For the text-containing cell, return its midpoint in [X, Y] coordinate format. 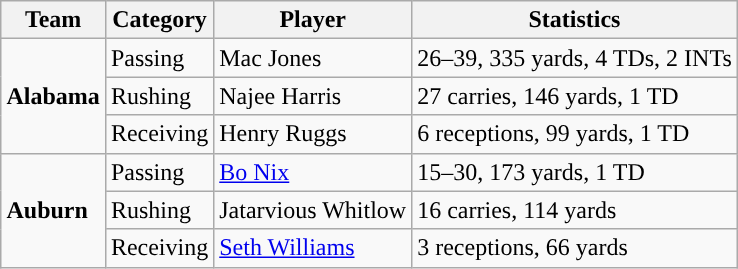
27 carries, 146 yards, 1 TD [575, 96]
6 receptions, 99 yards, 1 TD [575, 134]
Henry Ruggs [313, 134]
26–39, 335 yards, 4 TDs, 2 INTs [575, 58]
Statistics [575, 20]
Bo Nix [313, 172]
Seth Williams [313, 248]
3 receptions, 66 yards [575, 248]
Najee Harris [313, 96]
Jatarvious Whitlow [313, 210]
Auburn [53, 210]
Team [53, 20]
Mac Jones [313, 58]
15–30, 173 yards, 1 TD [575, 172]
Alabama [53, 96]
Category [159, 20]
Player [313, 20]
16 carries, 114 yards [575, 210]
